Output the [X, Y] coordinate of the center of the cell containing the given text.  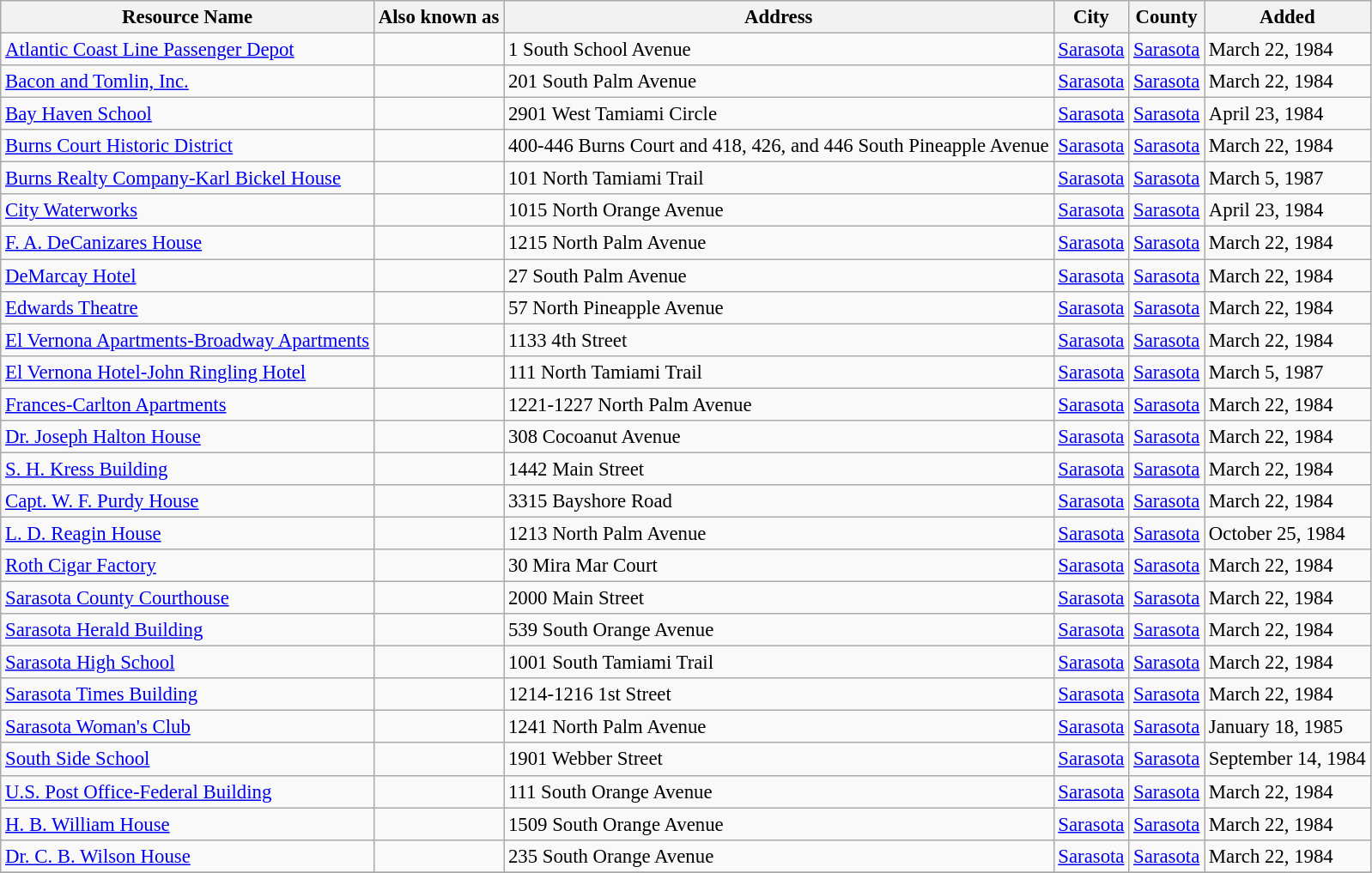
Dr. C. B. Wilson House [187, 856]
201 South Palm Avenue [779, 82]
Sarasota Times Building [187, 694]
Bay Haven School [187, 114]
Burns Court Historic District [187, 146]
1442 Main Street [779, 469]
Address [779, 17]
1213 North Palm Avenue [779, 533]
1001 South Tamiami Trail [779, 663]
Edwards Theatre [187, 307]
Roth Cigar Factory [187, 566]
1215 North Palm Avenue [779, 243]
S. H. Kress Building [187, 469]
1221-1227 North Palm Avenue [779, 404]
27 South Palm Avenue [779, 276]
Resource Name [187, 17]
Also known as [438, 17]
1509 South Orange Avenue [779, 824]
1901 Webber Street [779, 760]
308 Cocoanut Avenue [779, 437]
City Waterworks [187, 210]
1015 North Orange Avenue [779, 210]
Bacon and Tomlin, Inc. [187, 82]
1133 4th Street [779, 340]
U.S. Post Office-Federal Building [187, 791]
101 North Tamiami Trail [779, 179]
F. A. DeCanizares House [187, 243]
Capt. W. F. Purdy House [187, 501]
Sarasota High School [187, 663]
Dr. Joseph Halton House [187, 437]
1241 North Palm Avenue [779, 727]
El Vernona Hotel-John Ringling Hotel [187, 372]
September 14, 1984 [1288, 760]
South Side School [187, 760]
Frances-Carlton Apartments [187, 404]
January 18, 1985 [1288, 727]
111 South Orange Avenue [779, 791]
3315 Bayshore Road [779, 501]
2901 West Tamiami Circle [779, 114]
October 25, 1984 [1288, 533]
111 North Tamiami Trail [779, 372]
Sarasota County Courthouse [187, 598]
County [1167, 17]
DeMarcay Hotel [187, 276]
235 South Orange Avenue [779, 856]
539 South Orange Avenue [779, 630]
H. B. William House [187, 824]
City [1091, 17]
57 North Pineapple Avenue [779, 307]
Sarasota Woman's Club [187, 727]
1 South School Avenue [779, 50]
Added [1288, 17]
Atlantic Coast Line Passenger Depot [187, 50]
1214-1216 1st Street [779, 694]
L. D. Reagin House [187, 533]
2000 Main Street [779, 598]
30 Mira Mar Court [779, 566]
400-446 Burns Court and 418, 426, and 446 South Pineapple Avenue [779, 146]
El Vernona Apartments-Broadway Apartments [187, 340]
Burns Realty Company-Karl Bickel House [187, 179]
Sarasota Herald Building [187, 630]
